Find where the given text appears and provide that cell's center as (X, Y) coordinate. 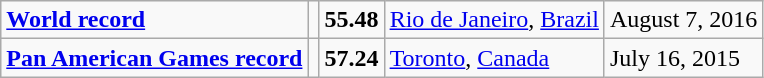
57.24 (352, 58)
Rio de Janeiro, Brazil (494, 20)
55.48 (352, 20)
World record (154, 20)
August 7, 2016 (683, 20)
Pan American Games record (154, 58)
Toronto, Canada (494, 58)
July 16, 2015 (683, 58)
